Capture the cell that displays the provided text and extract its (x, y) central coordinate. 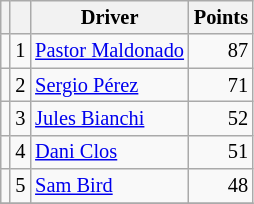
Sam Bird (110, 186)
2 (20, 85)
3 (20, 118)
48 (221, 186)
5 (20, 186)
1 (20, 51)
Dani Clos (110, 152)
4 (20, 152)
Driver (110, 17)
71 (221, 85)
Pastor Maldonado (110, 51)
52 (221, 118)
51 (221, 152)
Sergio Pérez (110, 85)
87 (221, 51)
Jules Bianchi (110, 118)
Points (221, 17)
